Detect which cell encompasses the target text, then output its (x, y) center coordinate. 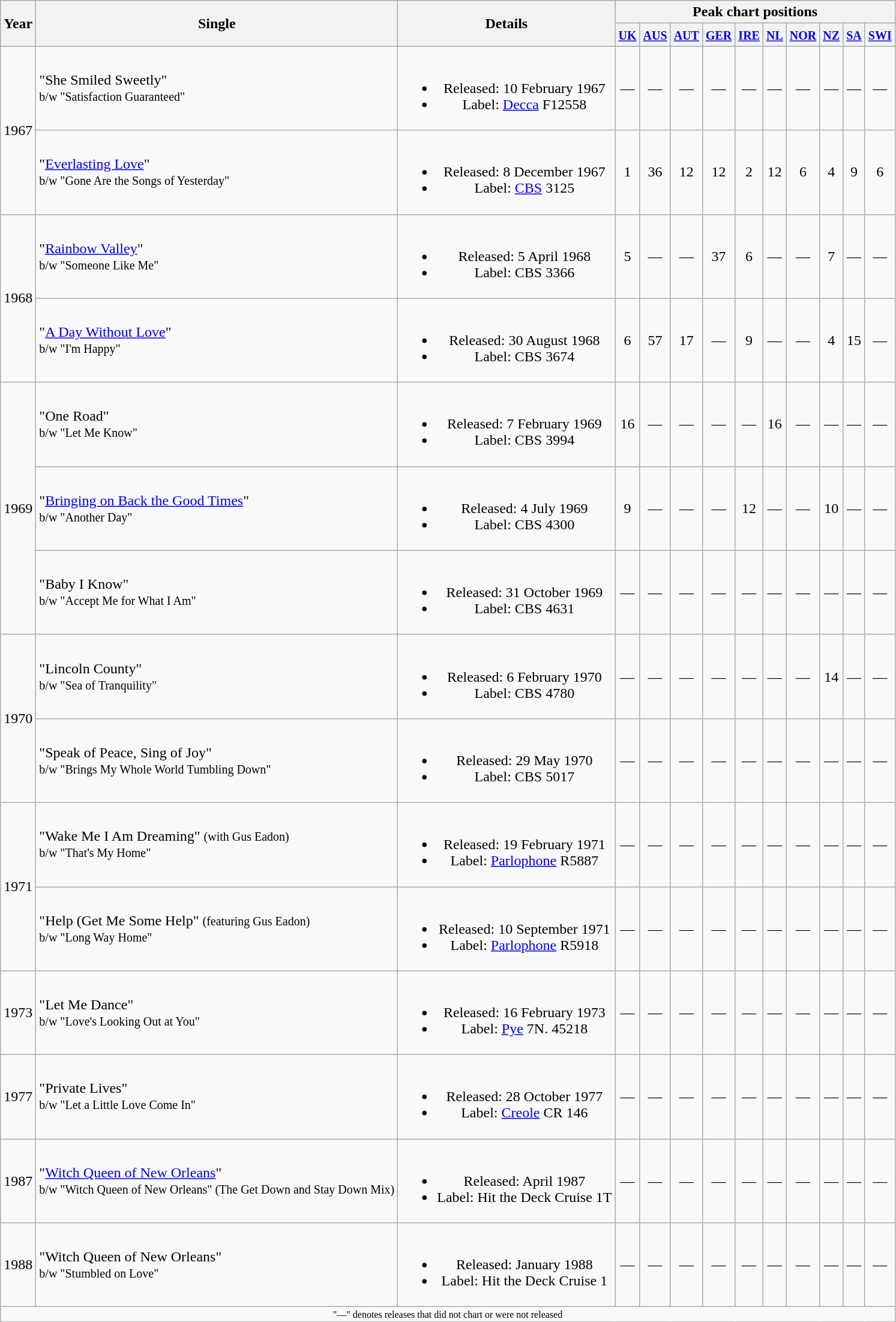
Single (217, 23)
1977 (18, 1097)
Released: 19 February 1971Label: Parlophone R5887 (507, 844)
2 (749, 172)
IRE (749, 35)
1969 (18, 508)
"Help (Get Me Some Help" (featuring Gus Eadon)b/w "Long Way Home" (217, 929)
"Speak of Peace, Sing of Joy"b/w "Brings My Whole World Tumbling Down" (217, 760)
AUT (687, 35)
Released: 28 October 1977Label: Creole CR 146 (507, 1097)
Released: 7 February 1969Label: CBS 3994 (507, 424)
Released: 29 May 1970Label: CBS 5017 (507, 760)
1971 (18, 886)
1987 (18, 1181)
"She Smiled Sweetly"b/w "Satisfaction Guaranteed" (217, 88)
Released: 16 February 1973Label: Pye 7N. 45218 (507, 1013)
"A Day Without Love"b/w "I'm Happy" (217, 340)
1973 (18, 1013)
7 (832, 256)
AUS (655, 35)
14 (832, 676)
SA (855, 35)
Released: 5 April 1968Label: CBS 3366 (507, 256)
"Wake Me I Am Dreaming" (with Gus Eadon)b/w "That's My Home" (217, 844)
17 (687, 340)
1970 (18, 718)
"—" denotes releases that did not chart or were not released (448, 1314)
Year (18, 23)
"Witch Queen of New Orleans"b/w "Witch Queen of New Orleans" (The Get Down and Stay Down Mix) (217, 1181)
57 (655, 340)
"One Road"b/w "Let Me Know" (217, 424)
SWI (880, 35)
Peak chart positions (755, 12)
10 (832, 508)
5 (628, 256)
"Lincoln County"b/w "Sea of Tranquility" (217, 676)
1988 (18, 1265)
Released: 4 July 1969Label: CBS 4300 (507, 508)
Released: 8 December 1967Label: CBS 3125 (507, 172)
37 (718, 256)
"Let Me Dance"b/w "Love's Looking Out at You" (217, 1013)
"Bringing on Back the Good Times"b/w "Another Day" (217, 508)
Released: January 1988Label: Hit the Deck Cruise 1 (507, 1265)
"Baby I Know"b/w "Accept Me for What I Am" (217, 592)
Released: 31 October 1969Label: CBS 4631 (507, 592)
Released: April 1987Label: Hit the Deck Cruise 1T (507, 1181)
"Witch Queen of New Orleans"b/w "Stumbled on Love" (217, 1265)
"Everlasting Love"b/w "Gone Are the Songs of Yesterday" (217, 172)
GER (718, 35)
Released: 6 February 1970Label: CBS 4780 (507, 676)
Released: 10 February 1967Label: Decca F12558 (507, 88)
1967 (18, 130)
"Rainbow Valley"b/w "Someone Like Me" (217, 256)
1968 (18, 298)
NL (774, 35)
15 (855, 340)
"Private Lives"b/w "Let a Little Love Come In" (217, 1097)
NOR (803, 35)
1 (628, 172)
Released: 30 August 1968Label: CBS 3674 (507, 340)
NZ (832, 35)
Released: 10 September 1971Label: Parlophone R5918 (507, 929)
36 (655, 172)
Details (507, 23)
UK (628, 35)
